Determine the [X, Y] coordinate at the center of the cell enclosing the given text.  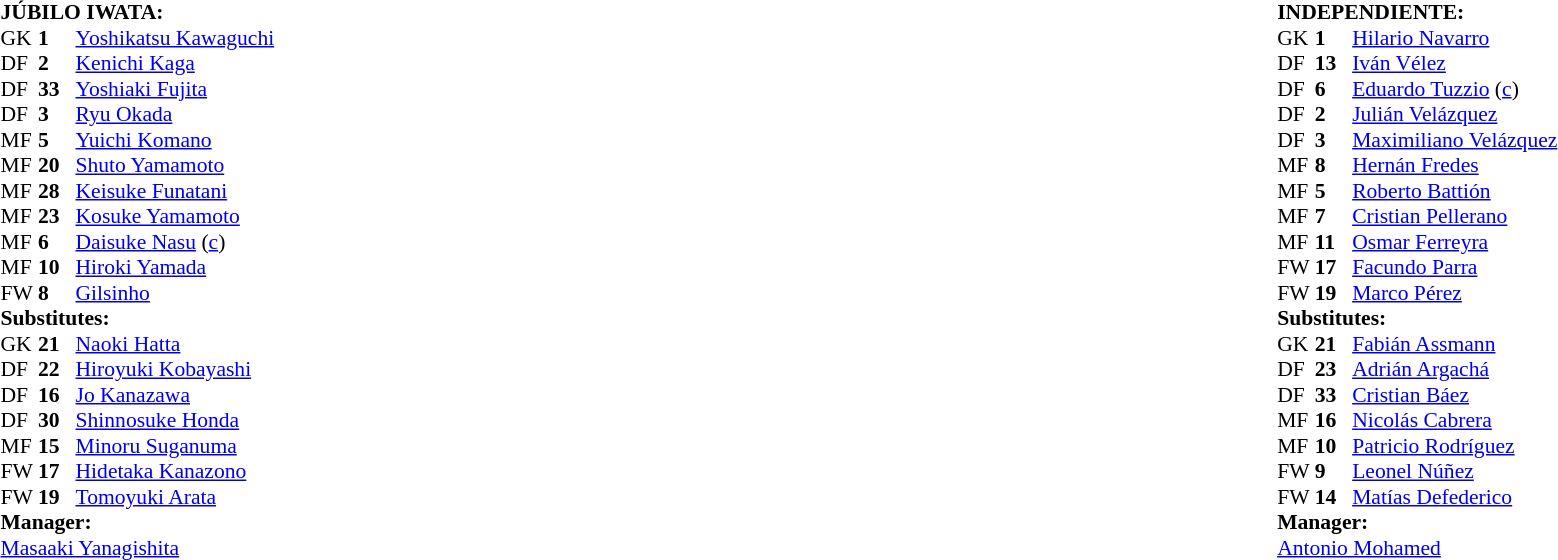
11 [1334, 242]
7 [1334, 217]
Minoru Suganuma [176, 446]
Shuto Yamamoto [176, 165]
Gilsinho [176, 293]
22 [57, 369]
INDEPENDIENTE: [1417, 13]
Osmar Ferreyra [1454, 242]
Julián Velázquez [1454, 115]
Daisuke Nasu (c) [176, 242]
Hiroki Yamada [176, 267]
Leonel Núñez [1454, 471]
JÚBILO IWATA: [137, 13]
Yoshikatsu Kawaguchi [176, 38]
Shinnosuke Honda [176, 421]
Naoki Hatta [176, 344]
Hernán Fredes [1454, 165]
Hidetaka Kanazono [176, 471]
Fabián Assmann [1454, 344]
9 [1334, 471]
Cristian Pellerano [1454, 217]
Yuichi Komano [176, 140]
Matías Defederico [1454, 497]
Tomoyuki Arata [176, 497]
Cristian Báez [1454, 395]
Maximiliano Velázquez [1454, 140]
Eduardo Tuzzio (c) [1454, 89]
Hilario Navarro [1454, 38]
Yoshiaki Fujita [176, 89]
Ryu Okada [176, 115]
20 [57, 165]
Keisuke Funatani [176, 191]
Adrián Argachá [1454, 369]
Marco Pérez [1454, 293]
Patricio Rodríguez [1454, 446]
Facundo Parra [1454, 267]
13 [1334, 63]
Jo Kanazawa [176, 395]
Kenichi Kaga [176, 63]
Nicolás Cabrera [1454, 421]
Roberto Battión [1454, 191]
Hiroyuki Kobayashi [176, 369]
28 [57, 191]
15 [57, 446]
Kosuke Yamamoto [176, 217]
30 [57, 421]
14 [1334, 497]
Iván Vélez [1454, 63]
